Find where the given text appears and provide that cell's center as [x, y] coordinate. 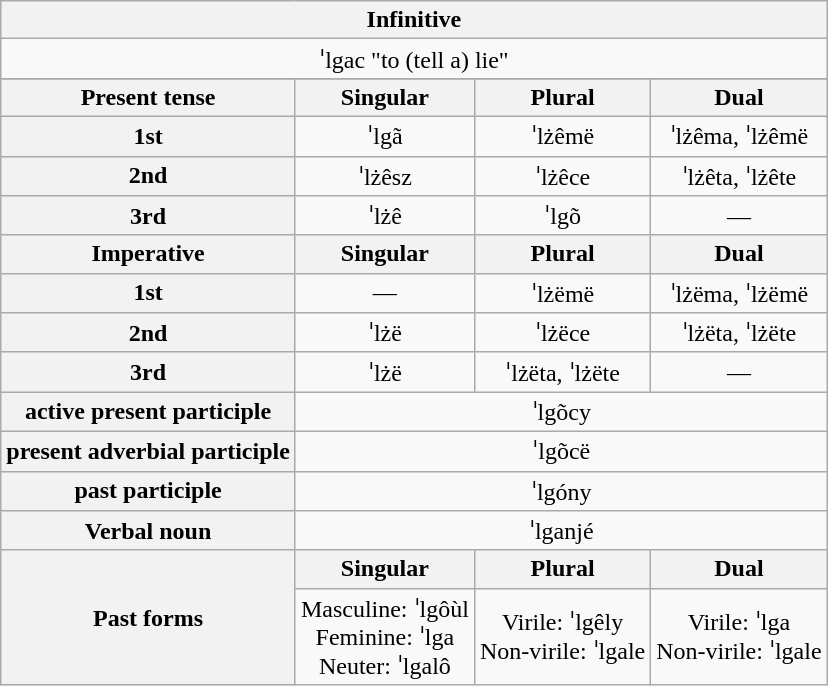
ˈlgõ [562, 216]
ˈlżêta, ˈlżête [739, 176]
ˈlżêsz [384, 176]
past participle [148, 491]
Past forms [148, 618]
Virile: ˈlgêlyNon-virile: ˈlgale [562, 636]
ˈlżëce [562, 333]
ˈlżêmë [562, 136]
ˈlżëma, ˈlżëmë [739, 293]
ˈlżêce [562, 176]
ˈlgac "to (tell a) lie" [414, 59]
ˈlżëmë [562, 293]
Masculine: ˈlgôùlFeminine: ˈlgaNeuter: ˈlgalô [384, 636]
Virile: ˈlgaNon-virile: ˈlgale [739, 636]
ˈlgã [384, 136]
Present tense [148, 97]
Infinitive [414, 20]
ˈlgóny [561, 491]
ˈlżêma, ˈlżêmë [739, 136]
ˈlżê [384, 216]
present adverbial participle [148, 451]
ˈlganjé [561, 531]
Imperative [148, 254]
active present participle [148, 412]
ˈlgõcë [561, 451]
ˈlgõcy [561, 412]
Verbal noun [148, 531]
